Locate the cell with the specified text and output its [X, Y] center coordinate. 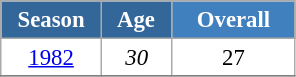
1982 [52, 58]
Season [52, 20]
30 [136, 58]
27 [234, 58]
Overall [234, 20]
Age [136, 20]
